Output the [X, Y] coordinate of the center of the cell containing the given text.  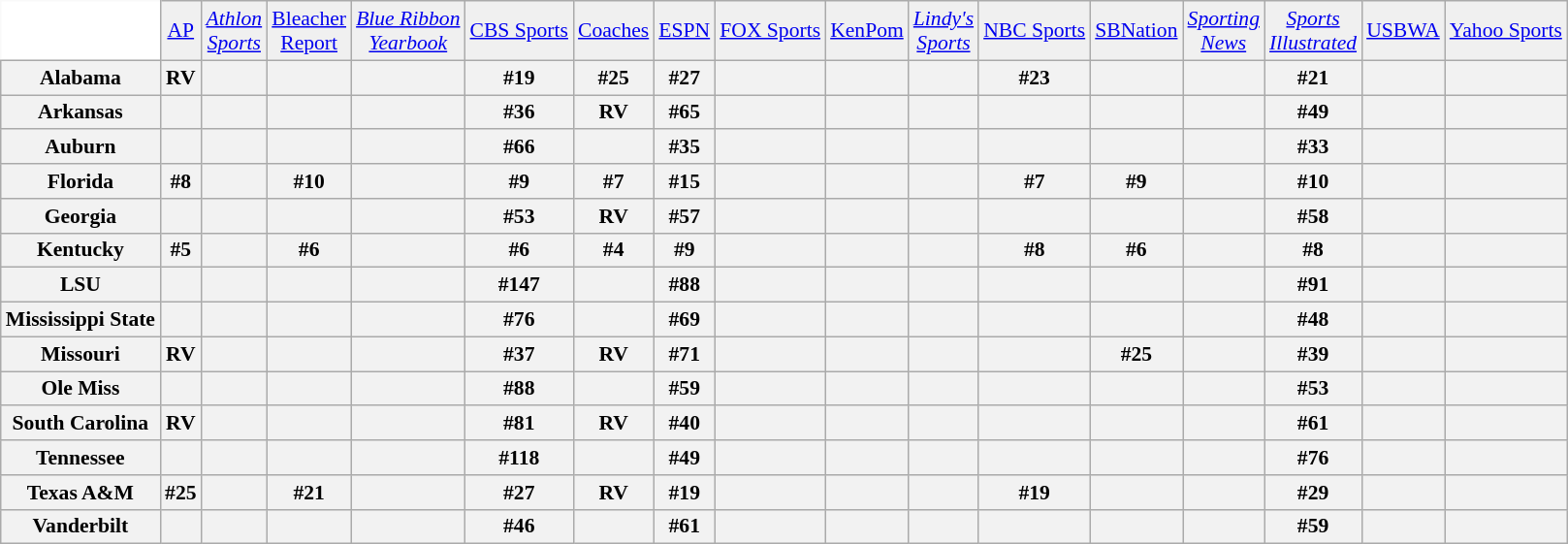
Mississippi State [80, 320]
USBWA [1403, 31]
SportsIllustrated [1313, 31]
BleacherReport [308, 31]
Florida [80, 181]
#29 [1313, 493]
#69 [685, 320]
#147 [520, 285]
#23 [1034, 78]
#118 [520, 458]
#39 [1313, 354]
AthlonSports [235, 31]
Arkansas [80, 112]
#36 [520, 112]
#81 [520, 424]
Coaches [613, 31]
South Carolina [80, 424]
#65 [685, 112]
Yahoo Sports [1506, 31]
#5 [180, 250]
CBS Sports [520, 31]
#35 [685, 147]
FOX Sports [770, 31]
Blue RibbonYearbook [407, 31]
ESPN [685, 31]
LSU [80, 285]
Auburn [80, 147]
#58 [1313, 216]
KenPom [867, 31]
#66 [520, 147]
#48 [1313, 320]
#57 [685, 216]
#4 [613, 250]
#91 [1313, 285]
#71 [685, 354]
Texas A&M [80, 493]
#15 [685, 181]
Tennessee [80, 458]
Vanderbilt [80, 527]
NBC Sports [1034, 31]
Kentucky [80, 250]
Georgia [80, 216]
SBNation [1136, 31]
AP [180, 31]
Alabama [80, 78]
#37 [520, 354]
#33 [1313, 147]
#46 [520, 527]
#40 [685, 424]
SportingNews [1224, 31]
Lindy'sSports [944, 31]
Missouri [80, 354]
Ole Miss [80, 389]
